Search for the cell housing the specified text and yield its (X, Y) center coordinate. 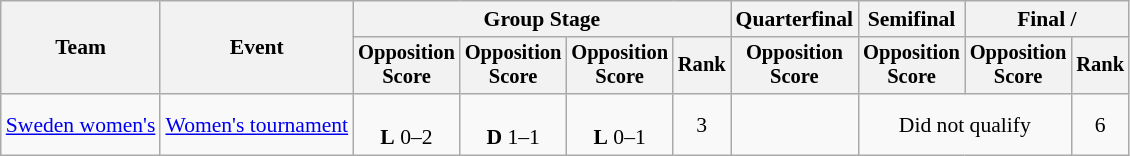
D 1–1 (514, 124)
L 0–1 (620, 124)
Did not qualify (964, 124)
Semifinal (912, 19)
Event (256, 48)
Sweden women's (81, 124)
Quarterfinal (795, 19)
Final / (1047, 19)
Women's tournament (256, 124)
6 (1100, 124)
3 (702, 124)
Team (81, 48)
Group Stage (542, 19)
L 0–2 (406, 124)
